Extract the [x, y] coordinate from the center of the cell holding the provided text.  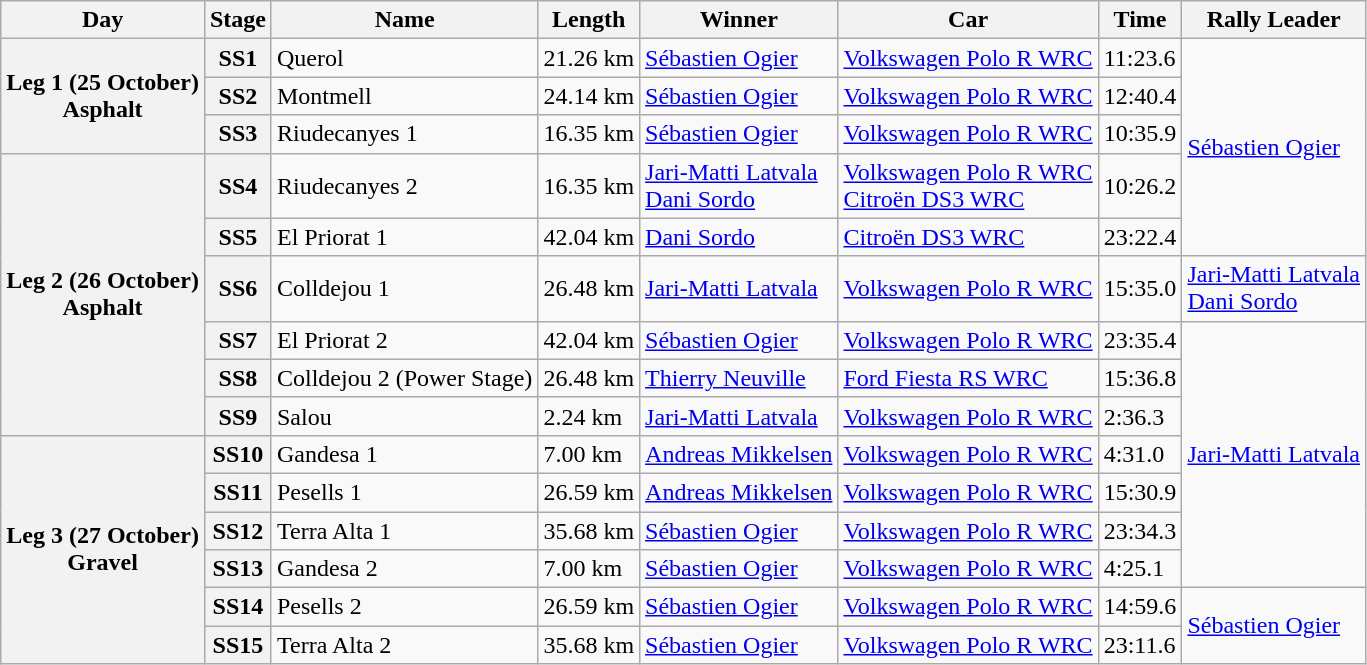
2:36.3 [1140, 416]
Gandesa 2 [404, 569]
El Priorat 2 [404, 340]
23:22.4 [1140, 237]
Name [404, 20]
SS15 [238, 645]
23:11.6 [1140, 645]
Colldejou 2 (Power Stage) [404, 378]
Pesells 1 [404, 492]
Leg 2 (26 October)Asphalt [103, 294]
Car [968, 20]
SS7 [238, 340]
Day [103, 20]
Montmell [404, 96]
15:30.9 [1140, 492]
Thierry Neuville [739, 378]
SS13 [238, 569]
21.26 km [589, 58]
Riudecanyes 2 [404, 186]
SS14 [238, 607]
Volkswagen Polo R WRCCitroën DS3 WRC [968, 186]
Rally Leader [1274, 20]
Citroën DS3 WRC [968, 237]
SS9 [238, 416]
Length [589, 20]
SS6 [238, 288]
10:26.2 [1140, 186]
Leg 1 (25 October)Asphalt [103, 96]
SS4 [238, 186]
SS11 [238, 492]
4:25.1 [1140, 569]
2.24 km [589, 416]
4:31.0 [1140, 454]
SS10 [238, 454]
Time [1140, 20]
14:59.6 [1140, 607]
24.14 km [589, 96]
23:35.4 [1140, 340]
Riudecanyes 1 [404, 134]
12:40.4 [1140, 96]
SS2 [238, 96]
SS5 [238, 237]
15:36.8 [1140, 378]
Gandesa 1 [404, 454]
Dani Sordo [739, 237]
SS1 [238, 58]
SS12 [238, 531]
SS3 [238, 134]
Terra Alta 1 [404, 531]
El Priorat 1 [404, 237]
Winner [739, 20]
Terra Alta 2 [404, 645]
Colldejou 1 [404, 288]
Stage [238, 20]
23:34.3 [1140, 531]
SS8 [238, 378]
11:23.6 [1140, 58]
Querol [404, 58]
Salou [404, 416]
Leg 3 (27 October)Gravel [103, 549]
10:35.9 [1140, 134]
Pesells 2 [404, 607]
Ford Fiesta RS WRC [968, 378]
15:35.0 [1140, 288]
